Determine the [X, Y] coordinate at the center of the cell enclosing the given text.  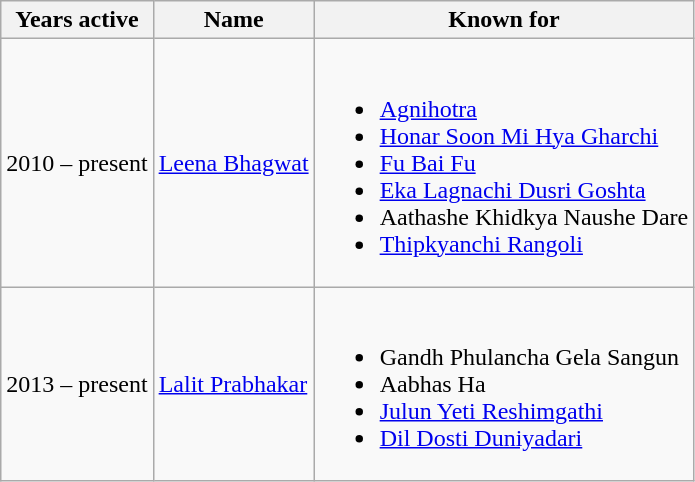
Years active [77, 20]
Gandh Phulancha Gela SangunAabhas HaJulun Yeti ReshimgathiDil Dosti Duniyadari [504, 384]
2013 – present [77, 384]
AgnihotraHonar Soon Mi Hya GharchiFu Bai FuEka Lagnachi Dusri GoshtaAathashe Khidkya Naushe DareThipkyanchi Rangoli [504, 163]
Known for [504, 20]
Lalit Prabhakar [234, 384]
Name [234, 20]
Leena Bhagwat [234, 163]
2010 – present [77, 163]
